Output the (x, y) coordinate of the center of the cell containing the given text.  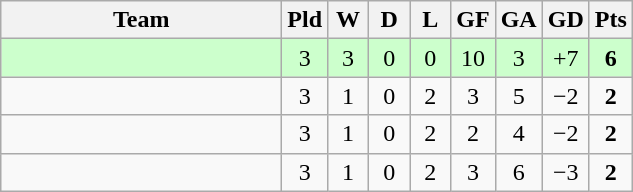
Pld (305, 20)
4 (518, 134)
Team (142, 20)
GF (473, 20)
W (348, 20)
Pts (610, 20)
L (430, 20)
10 (473, 58)
5 (518, 96)
GD (566, 20)
+7 (566, 58)
D (390, 20)
−3 (566, 172)
GA (518, 20)
